Extract the [x, y] coordinate from the center of the cell holding the provided text.  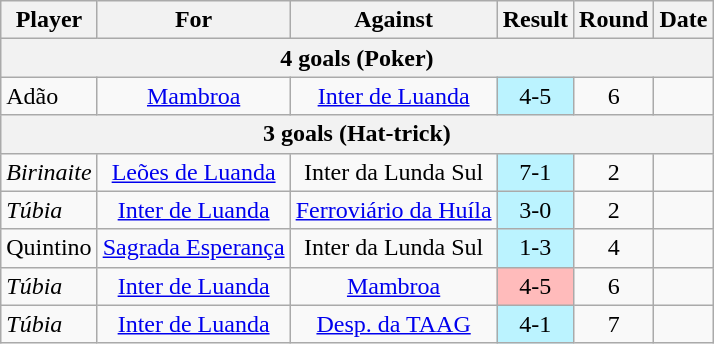
3 goals (Hat-trick) [357, 134]
4-1 [535, 324]
7 [614, 324]
Quintino [49, 248]
Sagrada Esperança [194, 248]
4 goals (Poker) [357, 58]
Player [49, 20]
7-1 [535, 172]
Result [535, 20]
Leões de Luanda [194, 172]
Desp. da TAAG [394, 324]
Date [684, 20]
Against [394, 20]
For [194, 20]
Round [614, 20]
3-0 [535, 210]
4 [614, 248]
Ferroviário da Huíla [394, 210]
Adão [49, 96]
Birinaite [49, 172]
1-3 [535, 248]
